Provide the (x, y) coordinate of the cell's center where the given text is located.  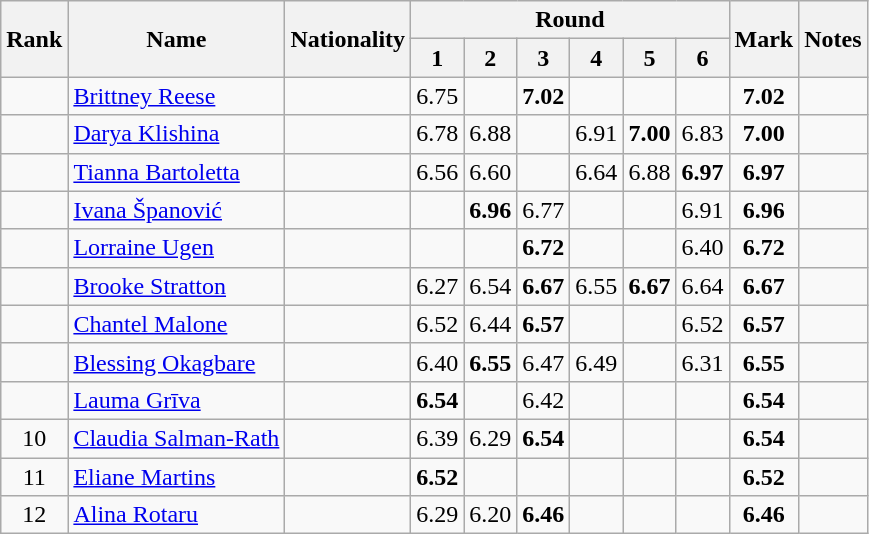
2 (490, 58)
6.44 (490, 324)
6.42 (544, 400)
6 (702, 58)
Chantel Malone (176, 324)
Notes (833, 39)
1 (438, 58)
Lorraine Ugen (176, 248)
6.60 (490, 172)
6.49 (596, 362)
6.75 (438, 96)
Nationality (348, 39)
4 (596, 58)
Round (570, 20)
Rank (34, 39)
Tianna Bartoletta (176, 172)
Darya Klishina (176, 134)
6.47 (544, 362)
Claudia Salman-Rath (176, 438)
6.20 (490, 515)
10 (34, 438)
6.78 (438, 134)
6.27 (438, 286)
5 (650, 58)
6.77 (544, 210)
Mark (764, 39)
6.39 (438, 438)
Brooke Stratton (176, 286)
11 (34, 477)
Lauma Grīva (176, 400)
Brittney Reese (176, 96)
Blessing Okagbare (176, 362)
Name (176, 39)
6.83 (702, 134)
12 (34, 515)
Alina Rotaru (176, 515)
Eliane Martins (176, 477)
6.31 (702, 362)
6.56 (438, 172)
Ivana Španović (176, 210)
3 (544, 58)
